Search for the cell housing the specified text and yield its [x, y] center coordinate. 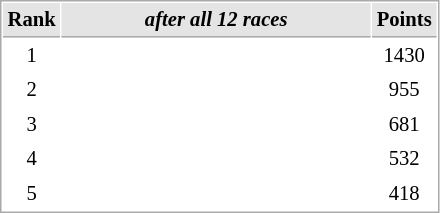
681 [404, 124]
955 [404, 90]
3 [32, 124]
Points [404, 20]
4 [32, 158]
1 [32, 56]
Rank [32, 20]
532 [404, 158]
2 [32, 90]
1430 [404, 56]
418 [404, 194]
5 [32, 194]
after all 12 races [216, 20]
